Detect which cell encompasses the target text, then output its [X, Y] center coordinate. 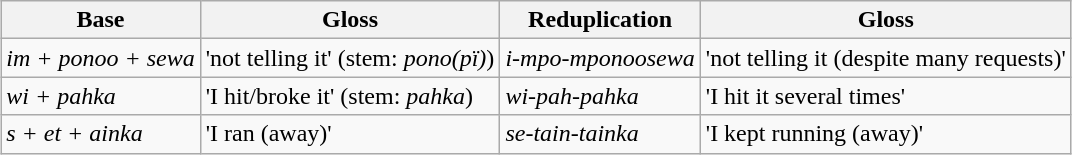
im + ponoo + sewa [100, 58]
s + et + ainka [100, 134]
wi-pah-pahka [600, 96]
'not telling it' (stem: pono(pï)) [350, 58]
Base [100, 20]
Reduplication [600, 20]
'not telling it (despite many requests)' [886, 58]
wi + pahka [100, 96]
i-mpo-mponoosewa [600, 58]
'I hit it several times' [886, 96]
'I kept running (away)' [886, 134]
'I ran (away)' [350, 134]
'I hit/broke it' (stem: pahka) [350, 96]
se-tain-tainka [600, 134]
